Return [x, y] of the center of cell containing provided text 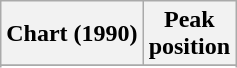
Peakposition [189, 34]
Chart (1990) [72, 34]
